Pinpoint the cell where the given text exists, returning its (x, y) midpoint coordinate. 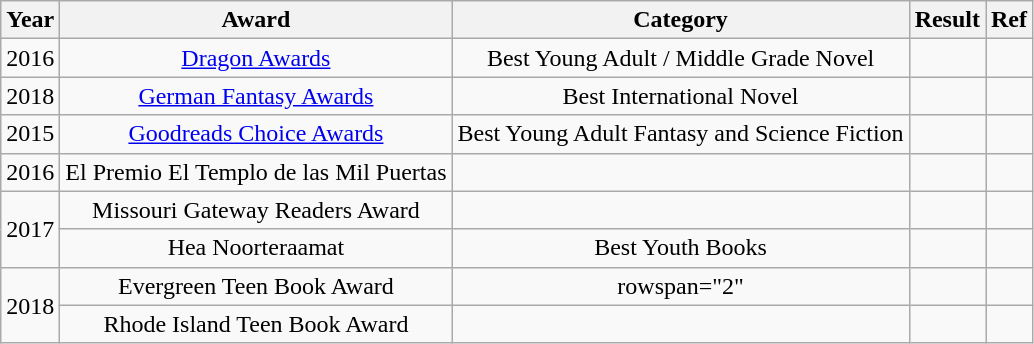
German Fantasy Awards (256, 96)
rowspan="2" (680, 286)
Best Youth Books (680, 248)
Award (256, 20)
Hea Noorteraamat (256, 248)
2017 (30, 229)
Dragon Awards (256, 58)
Category (680, 20)
Missouri Gateway Readers Award (256, 210)
Evergreen Teen Book Award (256, 286)
Result (947, 20)
Year (30, 20)
Best Young Adult Fantasy and Science Fiction (680, 134)
Rhode Island Teen Book Award (256, 324)
Best Young Adult / Middle Grade Novel (680, 58)
Best International Novel (680, 96)
2015 (30, 134)
El Premio El Templo de las Mil Puertas (256, 172)
Ref (1010, 20)
Goodreads Choice Awards (256, 134)
